Determine the [x, y] coordinate at the center of the cell enclosing the given text.  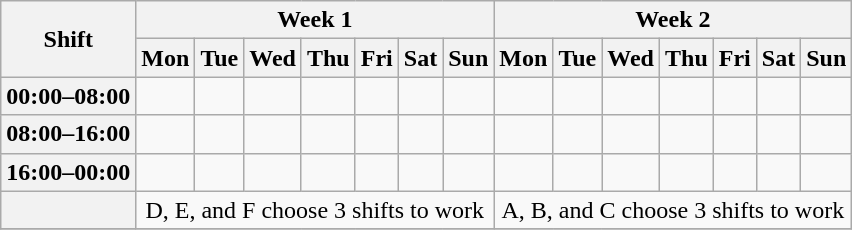
A, B, and C choose 3 shifts to work [673, 210]
Week 2 [673, 20]
16:00–00:00 [68, 172]
00:00–08:00 [68, 96]
D, E, and F choose 3 shifts to work [315, 210]
08:00–16:00 [68, 134]
Week 1 [315, 20]
Shift [68, 39]
